Output the [X, Y] coordinate of the center of the cell containing the given text.  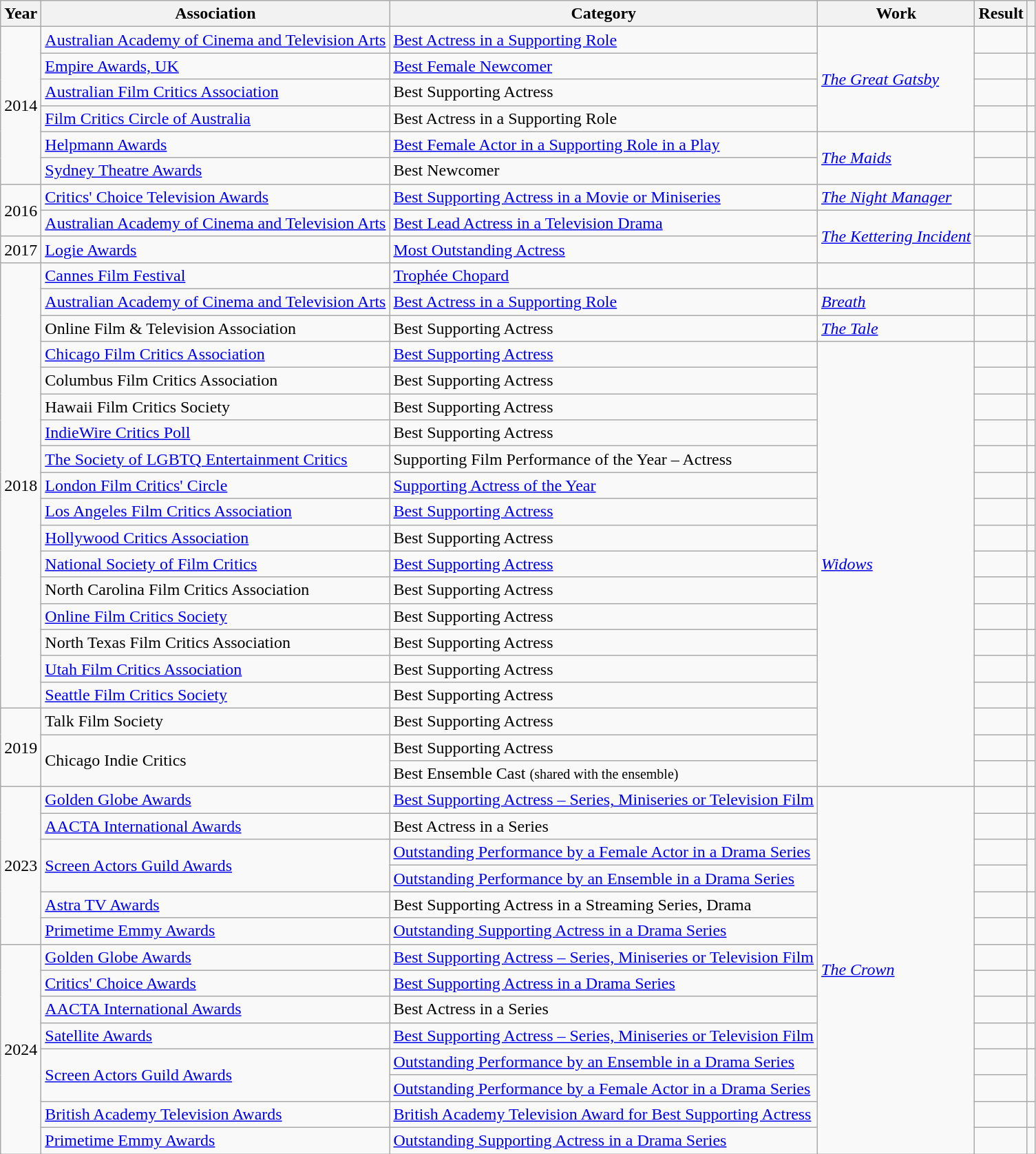
The Tale [896, 328]
2019 [21, 747]
Critics' Choice Television Awards [215, 197]
Australian Film Critics Association [215, 92]
Empire Awards, UK [215, 66]
Best Lead Actress in a Television Drama [604, 223]
2014 [21, 105]
2017 [21, 249]
Widows [896, 565]
Seattle Film Critics Society [215, 695]
The Kettering Incident [896, 236]
Satellite Awards [215, 1036]
Cannes Film Festival [215, 275]
Most Outstanding Actress [604, 249]
North Texas Film Critics Association [215, 642]
Hawaii Film Critics Society [215, 407]
The Society of LGBTQ Entertainment Critics [215, 459]
Astra TV Awards [215, 905]
Trophée Chopard [604, 275]
London Film Critics' Circle [215, 485]
Best Female Newcomer [604, 66]
Work [896, 14]
Best Female Actor in a Supporting Role in a Play [604, 145]
Utah Film Critics Association [215, 669]
British Academy Television Award for Best Supporting Actress [604, 1114]
National Society of Film Critics [215, 564]
Best Supporting Actress in a Movie or Miniseries [604, 197]
Association [215, 14]
Best Ensemble Cast (shared with the ensemble) [604, 774]
Sydney Theatre Awards [215, 171]
Talk Film Society [215, 721]
Best Supporting Actress in a Drama Series [604, 983]
Result [1001, 14]
Supporting Actress of the Year [604, 485]
Chicago Film Critics Association [215, 355]
Hollywood Critics Association [215, 538]
North Carolina Film Critics Association [215, 590]
Online Film Critics Society [215, 616]
Chicago Indie Critics [215, 760]
2023 [21, 865]
IndieWire Critics Poll [215, 433]
2018 [21, 485]
2016 [21, 210]
Critics' Choice Awards [215, 983]
2024 [21, 1049]
Category [604, 14]
Supporting Film Performance of the Year – Actress [604, 459]
Los Angeles Film Critics Association [215, 512]
The Night Manager [896, 197]
Best Newcomer [604, 171]
The Great Gatsby [896, 79]
Online Film & Television Association [215, 328]
British Academy Television Awards [215, 1114]
The Maids [896, 158]
Film Critics Circle of Australia [215, 118]
Helpmann Awards [215, 145]
Best Supporting Actress in a Streaming Series, Drama [604, 905]
Logie Awards [215, 249]
Year [21, 14]
Breath [896, 302]
Columbus Film Critics Association [215, 381]
The Crown [896, 971]
